Locate the cell with the specified text and output its [X, Y] center coordinate. 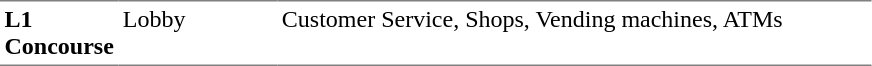
Lobby [198, 33]
Customer Service, Shops, Vending machines, ATMs [574, 33]
L1Concourse [59, 33]
